For the text-containing cell, return its midpoint in [x, y] coordinate format. 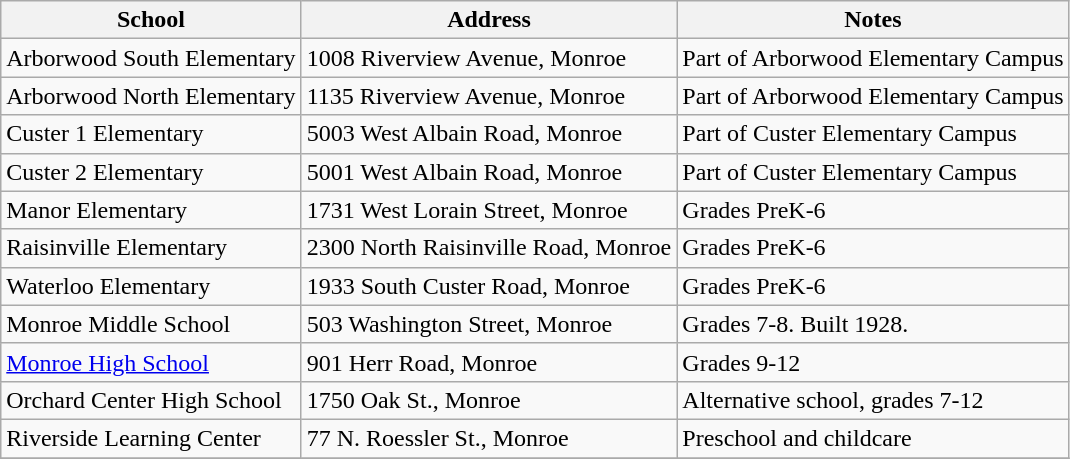
Raisinville Elementary [151, 248]
School [151, 20]
1933 South Custer Road, Monroe [489, 286]
Arborwood South Elementary [151, 58]
5001 West Albain Road, Monroe [489, 172]
Waterloo Elementary [151, 286]
Custer 1 Elementary [151, 134]
1731 West Lorain Street, Monroe [489, 210]
Grades 9-12 [873, 362]
503 Washington Street, Monroe [489, 324]
Notes [873, 20]
Preschool and childcare [873, 438]
Custer 2 Elementary [151, 172]
77 N. Roessler St., Monroe [489, 438]
Grades 7-8. Built 1928. [873, 324]
Address [489, 20]
5003 West Albain Road, Monroe [489, 134]
Riverside Learning Center [151, 438]
Orchard Center High School [151, 400]
1750 Oak St., Monroe [489, 400]
901 Herr Road, Monroe [489, 362]
Alternative school, grades 7-12 [873, 400]
1008 Riverview Avenue, Monroe [489, 58]
Manor Elementary [151, 210]
1135 Riverview Avenue, Monroe [489, 96]
Arborwood North Elementary [151, 96]
Monroe Middle School [151, 324]
Monroe High School [151, 362]
2300 North Raisinville Road, Monroe [489, 248]
